Return [X, Y] of the center of cell containing provided text 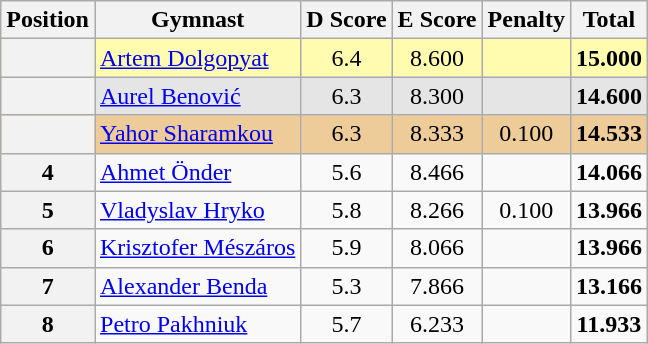
Ahmet Önder [197, 172]
D Score [346, 20]
Artem Dolgopyat [197, 58]
6.233 [437, 324]
Krisztofer Mészáros [197, 248]
7 [48, 286]
5 [48, 210]
8.066 [437, 248]
E Score [437, 20]
5.8 [346, 210]
Yahor Sharamkou [197, 134]
8.333 [437, 134]
Petro Pakhniuk [197, 324]
14.533 [608, 134]
8.466 [437, 172]
13.166 [608, 286]
Gymnast [197, 20]
5.3 [346, 286]
5.7 [346, 324]
7.866 [437, 286]
8.600 [437, 58]
4 [48, 172]
8 [48, 324]
Position [48, 20]
5.6 [346, 172]
Penalty [526, 20]
8.300 [437, 96]
Total [608, 20]
Aurel Benović [197, 96]
11.933 [608, 324]
5.9 [346, 248]
15.000 [608, 58]
6.4 [346, 58]
6 [48, 248]
14.600 [608, 96]
Vladyslav Hryko [197, 210]
8.266 [437, 210]
Alexander Benda [197, 286]
14.066 [608, 172]
